For the text-containing cell, return its midpoint in [X, Y] coordinate format. 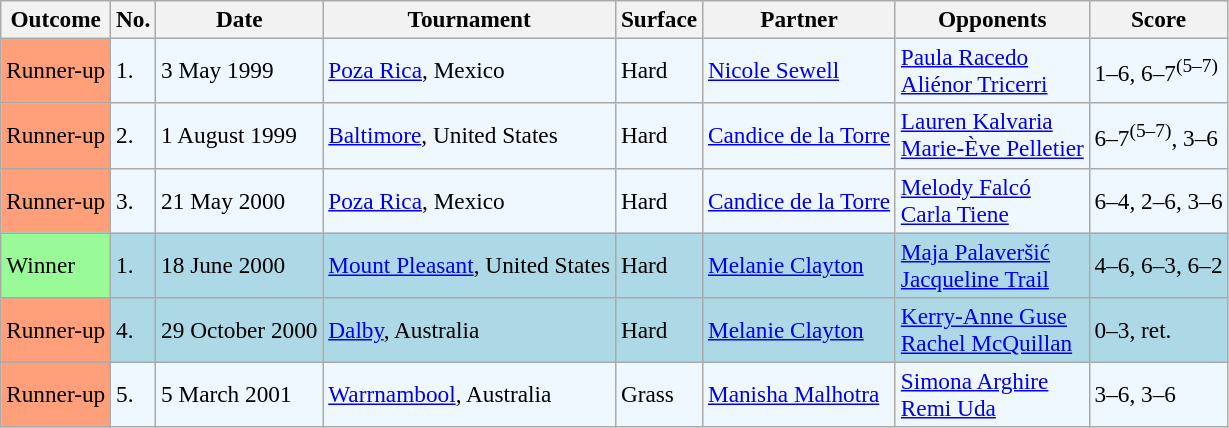
Partner [800, 19]
Score [1158, 19]
3. [134, 200]
1 August 1999 [240, 136]
Surface [660, 19]
Grass [660, 394]
18 June 2000 [240, 264]
3–6, 3–6 [1158, 394]
Dalby, Australia [470, 330]
6–7(5–7), 3–6 [1158, 136]
Outcome [56, 19]
No. [134, 19]
0–3, ret. [1158, 330]
21 May 2000 [240, 200]
Opponents [992, 19]
Date [240, 19]
Tournament [470, 19]
Maja Palaveršić Jacqueline Trail [992, 264]
Nicole Sewell [800, 70]
Mount Pleasant, United States [470, 264]
4–6, 6–3, 6–2 [1158, 264]
4. [134, 330]
3 May 1999 [240, 70]
Warrnambool, Australia [470, 394]
Baltimore, United States [470, 136]
5. [134, 394]
1–6, 6–7(5–7) [1158, 70]
Winner [56, 264]
Simona Arghire Remi Uda [992, 394]
2. [134, 136]
Melody Falcó Carla Tiene [992, 200]
29 October 2000 [240, 330]
Lauren Kalvaria Marie-Ève Pelletier [992, 136]
Manisha Malhotra [800, 394]
6–4, 2–6, 3–6 [1158, 200]
Paula Racedo Aliénor Tricerri [992, 70]
5 March 2001 [240, 394]
Kerry-Anne Guse Rachel McQuillan [992, 330]
